For the text-containing cell, return its midpoint in [X, Y] coordinate format. 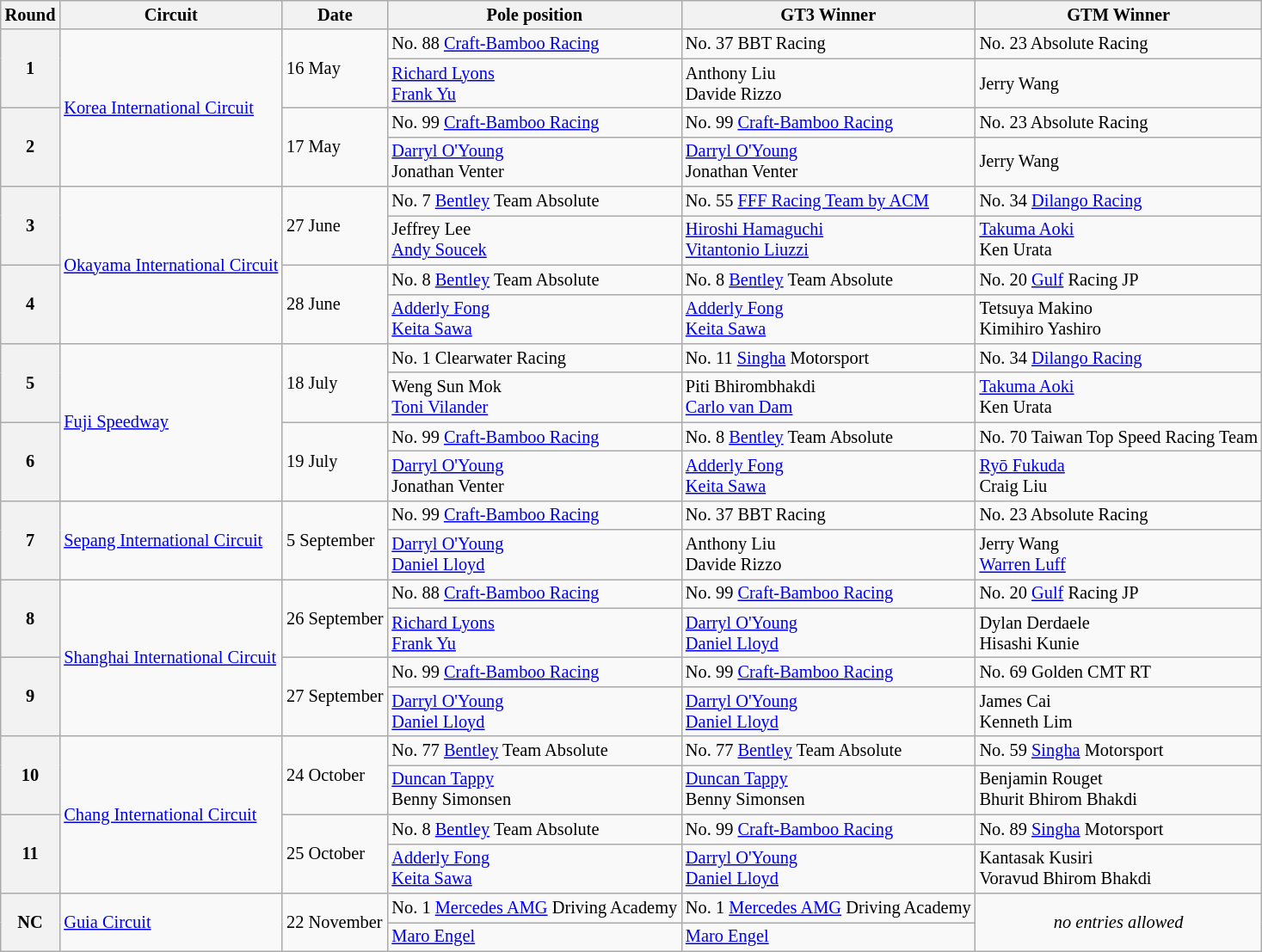
No. 69 Golden CMT RT [1118, 672]
25 October [335, 853]
No. 70 Taiwan Top Speed Racing Team [1118, 437]
4 [31, 304]
7 [31, 540]
No. 11 Singha Motorsport [828, 358]
2 [31, 146]
Okayama International Circuit [170, 265]
Korea International Circuit [170, 108]
Dylan Derdaele Hisashi Kunie [1118, 633]
10 [31, 776]
NC [31, 922]
Jeffrey Lee Andy Soucek [534, 240]
26 September [335, 617]
9 [31, 697]
11 [31, 853]
No. 1 Clearwater Racing [534, 358]
Shanghai International Circuit [170, 657]
19 July [335, 461]
Hiroshi Hamaguchi Vitantonio Liuzzi [828, 240]
Guia Circuit [170, 922]
GTM Winner [1118, 15]
Chang International Circuit [170, 815]
6 [31, 461]
Sepang International Circuit [170, 540]
17 May [335, 146]
No. 55 FFF Racing Team by ACM [828, 201]
22 November [335, 922]
24 October [335, 776]
16 May [335, 69]
No. 7 Bentley Team Absolute [534, 201]
Weng Sun Mok Toni Vilander [534, 397]
Kantasak Kusiri Voravud Bhirom Bhakdi [1118, 869]
28 June [335, 304]
Fuji Speedway [170, 421]
27 September [335, 697]
No. 89 Singha Motorsport [1118, 829]
GT3 Winner [828, 15]
Tetsuya Makino Kimihiro Yashiro [1118, 319]
27 June [335, 225]
5 [31, 382]
James Cai Kenneth Lim [1118, 711]
3 [31, 225]
no entries allowed [1118, 922]
5 September [335, 540]
Piti Bhirombhakdi Carlo van Dam [828, 397]
Circuit [170, 15]
Date [335, 15]
8 [31, 617]
1 [31, 69]
18 July [335, 382]
Round [31, 15]
No. 59 Singha Motorsport [1118, 751]
Ryō Fukuda Craig Liu [1118, 476]
Pole position [534, 15]
Benjamin Rouget Bhurit Bhirom Bhakdi [1118, 789]
Jerry Wang Warren Luff [1118, 555]
